From the cell containing the given text, extract its center point as [x, y] coordinate. 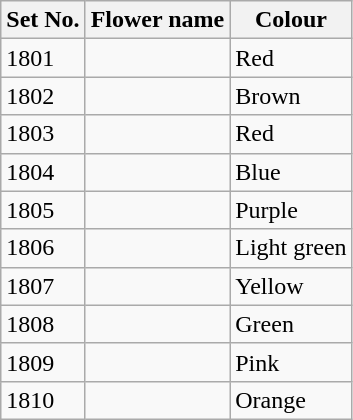
1808 [43, 324]
Set No. [43, 20]
1801 [43, 58]
1807 [43, 286]
Orange [291, 400]
Light green [291, 248]
Colour [291, 20]
Blue [291, 172]
Purple [291, 210]
1809 [43, 362]
1802 [43, 96]
1805 [43, 210]
Brown [291, 96]
Green [291, 324]
Yellow [291, 286]
1803 [43, 134]
1804 [43, 172]
Pink [291, 362]
1810 [43, 400]
1806 [43, 248]
Flower name [158, 20]
